Return (x, y) of the center of cell containing provided text 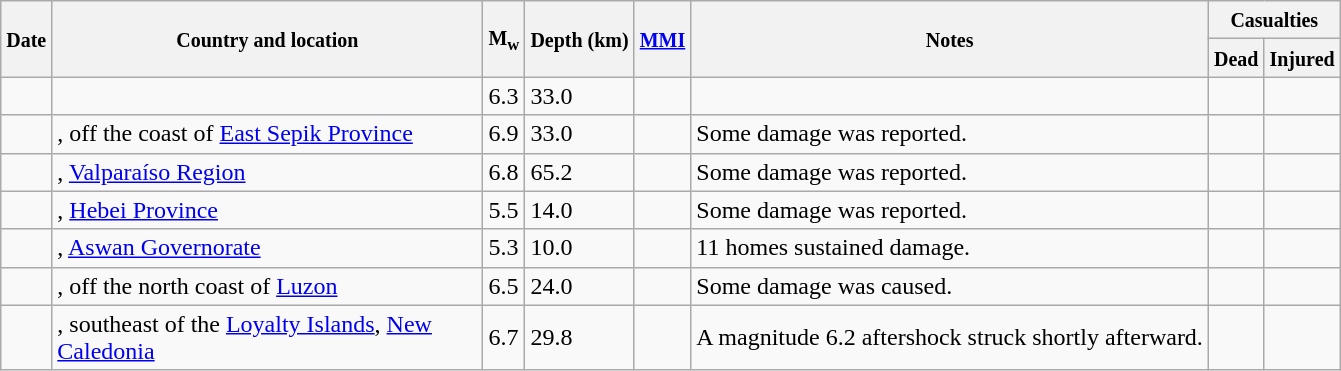
Some damage was caused. (950, 286)
11 homes sustained damage. (950, 248)
Notes (950, 39)
, off the north coast of Luzon (268, 286)
24.0 (580, 286)
65.2 (580, 172)
5.5 (504, 210)
6.7 (504, 338)
, off the coast of East Sepik Province (268, 134)
Dead (1236, 58)
6.3 (504, 96)
5.3 (504, 248)
Depth (km) (580, 39)
14.0 (580, 210)
Casualties (1274, 20)
6.5 (504, 286)
29.8 (580, 338)
Mw (504, 39)
, Hebei Province (268, 210)
6.9 (504, 134)
, southeast of the Loyalty Islands, New Caledonia (268, 338)
6.8 (504, 172)
A magnitude 6.2 aftershock struck shortly afterward. (950, 338)
MMI (662, 39)
Injured (1302, 58)
, Aswan Governorate (268, 248)
, Valparaíso Region (268, 172)
10.0 (580, 248)
Date (26, 39)
Country and location (268, 39)
